Output the (x, y) coordinate of the center of the cell containing the given text.  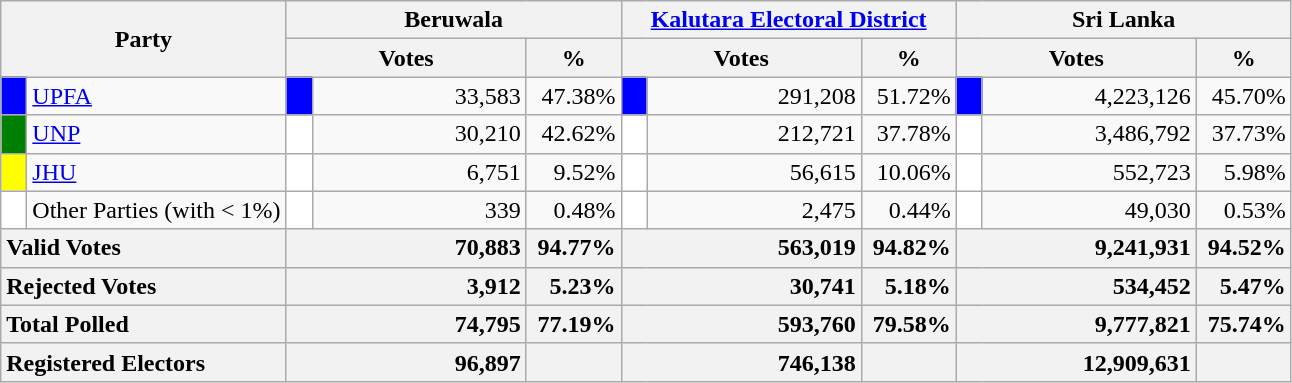
2,475 (754, 210)
0.44% (908, 210)
Rejected Votes (144, 286)
70,883 (406, 248)
Valid Votes (144, 248)
47.38% (574, 96)
Sri Lanka (1124, 20)
UNP (156, 134)
Beruwala (454, 20)
3,912 (406, 286)
5.23% (574, 286)
Party (144, 39)
9,241,931 (1076, 248)
77.19% (574, 324)
3,486,792 (1089, 134)
Registered Electors (144, 362)
56,615 (754, 172)
75.74% (1244, 324)
94.52% (1244, 248)
45.70% (1244, 96)
74,795 (406, 324)
30,210 (419, 134)
291,208 (754, 96)
94.82% (908, 248)
339 (419, 210)
9,777,821 (1076, 324)
6,751 (419, 172)
96,897 (406, 362)
534,452 (1076, 286)
212,721 (754, 134)
4,223,126 (1089, 96)
30,741 (741, 286)
552,723 (1089, 172)
5.47% (1244, 286)
79.58% (908, 324)
42.62% (574, 134)
9.52% (574, 172)
10.06% (908, 172)
JHU (156, 172)
94.77% (574, 248)
0.53% (1244, 210)
Total Polled (144, 324)
12,909,631 (1076, 362)
5.98% (1244, 172)
UPFA (156, 96)
37.78% (908, 134)
593,760 (741, 324)
49,030 (1089, 210)
37.73% (1244, 134)
5.18% (908, 286)
51.72% (908, 96)
33,583 (419, 96)
Other Parties (with < 1%) (156, 210)
563,019 (741, 248)
0.48% (574, 210)
Kalutara Electoral District (788, 20)
746,138 (741, 362)
